Locate the cell with the specified text and output its (x, y) center coordinate. 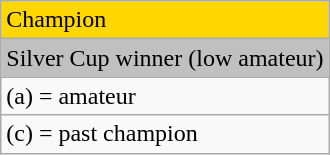
Silver Cup winner (low amateur) (165, 58)
Champion (165, 20)
(a) = amateur (165, 96)
(c) = past champion (165, 134)
